Return (x, y) of the center of cell containing provided text 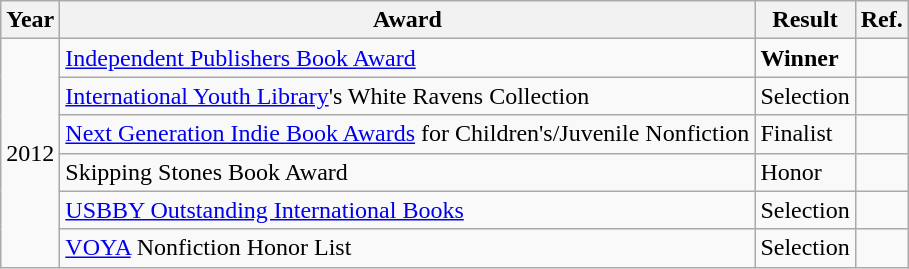
Skipping Stones Book Award (408, 172)
Finalist (805, 134)
Award (408, 20)
2012 (30, 153)
Honor (805, 172)
Next Generation Indie Book Awards for Children's/Juvenile Nonfiction (408, 134)
Ref. (882, 20)
USBBY Outstanding International Books (408, 210)
Independent Publishers Book Award (408, 58)
Year (30, 20)
Result (805, 20)
Winner (805, 58)
International Youth Library's White Ravens Collection (408, 96)
VOYA Nonfiction Honor List (408, 248)
